Identify which cell holds the provided text, then report its (x, y) central coordinate. 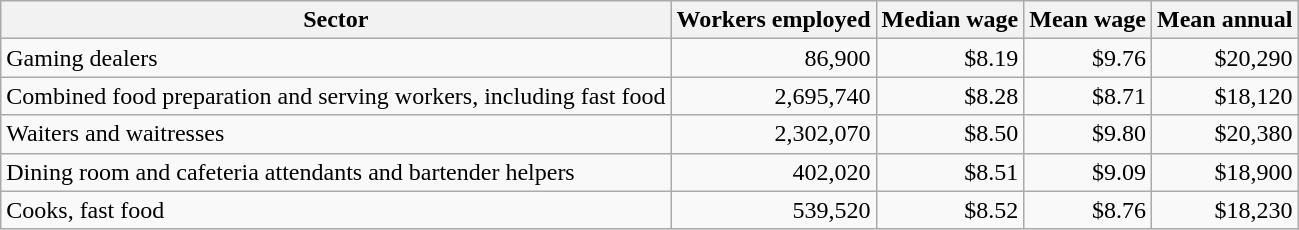
$20,290 (1224, 58)
Mean wage (1088, 20)
$9.09 (1088, 172)
Gaming dealers (336, 58)
$8.19 (950, 58)
$20,380 (1224, 134)
2,695,740 (774, 96)
Sector (336, 20)
$8.71 (1088, 96)
$18,120 (1224, 96)
2,302,070 (774, 134)
$18,230 (1224, 210)
$8.51 (950, 172)
Workers employed (774, 20)
Mean annual (1224, 20)
$18,900 (1224, 172)
$9.80 (1088, 134)
Dining room and cafeteria attendants and bartender helpers (336, 172)
$8.28 (950, 96)
$8.52 (950, 210)
$9.76 (1088, 58)
Cooks, fast food (336, 210)
Median wage (950, 20)
Combined food preparation and serving workers, including fast food (336, 96)
$8.50 (950, 134)
86,900 (774, 58)
$8.76 (1088, 210)
Waiters and waitresses (336, 134)
402,020 (774, 172)
539,520 (774, 210)
